Search for the cell housing the specified text and yield its [X, Y] center coordinate. 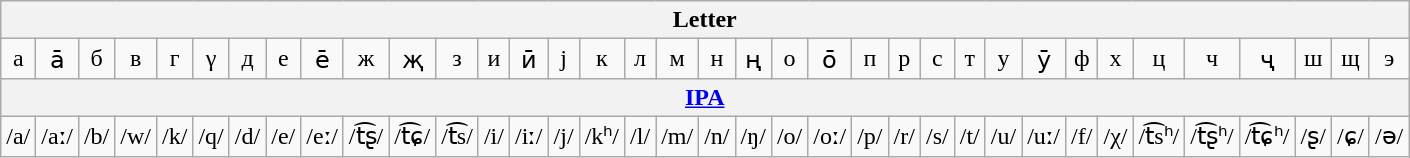
/ŋ/ [753, 136]
җ [412, 59]
/r/ [904, 136]
γ [211, 59]
/u/ [1003, 136]
/s/ [937, 136]
ж [366, 59]
з [458, 59]
ш [1313, 59]
б [96, 59]
ј [564, 59]
/oː/ [830, 136]
в [136, 59]
/iː/ [528, 136]
и [494, 59]
/ə/ [1388, 136]
щ [1350, 59]
п [870, 59]
у [1003, 59]
/t͡s/ [458, 136]
IPA [705, 97]
/m/ [678, 136]
/d/ [247, 136]
ң [753, 59]
ц [1159, 59]
е [284, 59]
/aː/ [58, 136]
/e/ [284, 136]
/i/ [494, 136]
/χ/ [1116, 136]
/ʂ/ [1313, 136]
ӣ [528, 59]
х [1116, 59]
/f/ [1082, 136]
а [18, 59]
/l/ [640, 136]
н [717, 59]
г [175, 59]
/w/ [136, 136]
д [247, 59]
ф [1082, 59]
л [640, 59]
/kʰ/ [602, 136]
м [678, 59]
/t͡ɕʰ/ [1267, 136]
/t͡sʰ/ [1159, 136]
р [904, 59]
ч [1212, 59]
/n/ [717, 136]
/t/ [970, 136]
/t͡ɕ/ [412, 136]
/uː/ [1044, 136]
/b/ [96, 136]
/t͡ʂ/ [366, 136]
а̄ [58, 59]
/k/ [175, 136]
к [602, 59]
/ɕ/ [1350, 136]
ӯ [1044, 59]
э [1388, 59]
о̄ [830, 59]
ҷ [1267, 59]
/q/ [211, 136]
/o/ [789, 136]
с [937, 59]
Letter [705, 20]
/p/ [870, 136]
/eː/ [322, 136]
о [789, 59]
е̄ [322, 59]
т [970, 59]
/a/ [18, 136]
/t͡ʂʰ/ [1212, 136]
/j/ [564, 136]
